Pinpoint the cell where the given text exists, returning its (x, y) midpoint coordinate. 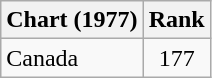
Chart (1977) (72, 20)
Rank (176, 20)
Canada (72, 58)
177 (176, 58)
